Find where the given text appears and provide that cell's center as (X, Y) coordinate. 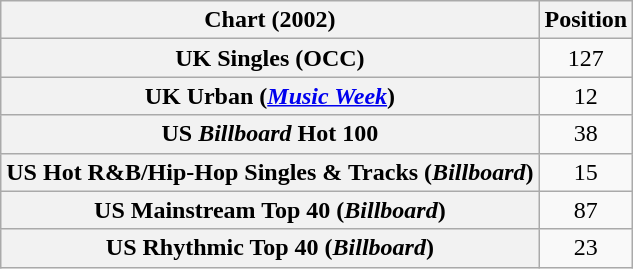
US Hot R&B/Hip-Hop Singles & Tracks (Billboard) (270, 172)
127 (586, 58)
87 (586, 210)
38 (586, 134)
US Billboard Hot 100 (270, 134)
UK Urban (Music Week) (270, 96)
US Mainstream Top 40 (Billboard) (270, 210)
Chart (2002) (270, 20)
15 (586, 172)
UK Singles (OCC) (270, 58)
Position (586, 20)
12 (586, 96)
US Rhythmic Top 40 (Billboard) (270, 248)
23 (586, 248)
